Identify which cell holds the provided text, then report its [x, y] central coordinate. 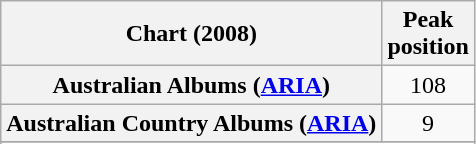
Peak position [428, 34]
Australian Albums (ARIA) [192, 85]
Chart (2008) [192, 34]
108 [428, 85]
Australian Country Albums (ARIA) [192, 123]
9 [428, 123]
